Return (X, Y) of the center of cell containing provided text 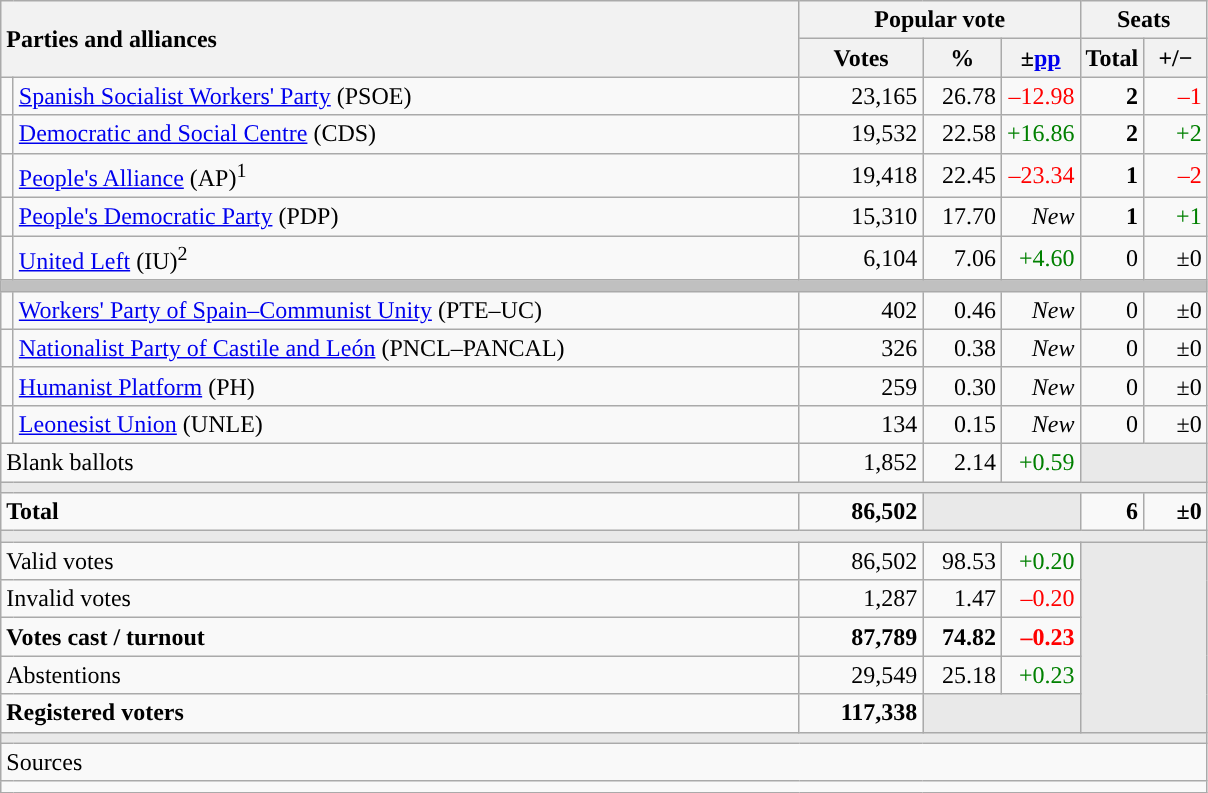
People's Democratic Party (PDP) (406, 217)
+2 (1176, 134)
259 (861, 386)
+16.86 (1040, 134)
–2 (1176, 176)
0.30 (962, 386)
Abstentions (400, 675)
1.47 (962, 599)
+/− (1176, 58)
402 (861, 310)
Democratic and Social Centre (CDS) (406, 134)
United Left (IU)2 (406, 258)
1,287 (861, 599)
19,532 (861, 134)
Parties and alliances (400, 39)
+0.59 (1040, 462)
Invalid votes (400, 599)
134 (861, 424)
Workers' Party of Spain–Communist Unity (PTE–UC) (406, 310)
117,338 (861, 713)
–1 (1176, 96)
Blank ballots (400, 462)
87,789 (861, 637)
People's Alliance (AP)1 (406, 176)
–23.34 (1040, 176)
6,104 (861, 258)
Votes cast / turnout (400, 637)
Seats (1144, 20)
+1 (1176, 217)
326 (861, 348)
Humanist Platform (PH) (406, 386)
Leonesist Union (UNLE) (406, 424)
17.70 (962, 217)
25.18 (962, 675)
26.78 (962, 96)
Popular vote (940, 20)
–0.23 (1040, 637)
0.38 (962, 348)
98.53 (962, 561)
19,418 (861, 176)
+0.23 (1040, 675)
15,310 (861, 217)
Registered voters (400, 713)
Spanish Socialist Workers' Party (PSOE) (406, 96)
29,549 (861, 675)
0.46 (962, 310)
22.58 (962, 134)
6 (1112, 512)
–12.98 (1040, 96)
Valid votes (400, 561)
7.06 (962, 258)
Sources (604, 762)
74.82 (962, 637)
+0.20 (1040, 561)
Votes (861, 58)
% (962, 58)
+4.60 (1040, 258)
2.14 (962, 462)
0.15 (962, 424)
Nationalist Party of Castile and León (PNCL–PANCAL) (406, 348)
22.45 (962, 176)
23,165 (861, 96)
1,852 (861, 462)
±pp (1040, 58)
–0.20 (1040, 599)
